For the text-containing cell, return its midpoint in [x, y] coordinate format. 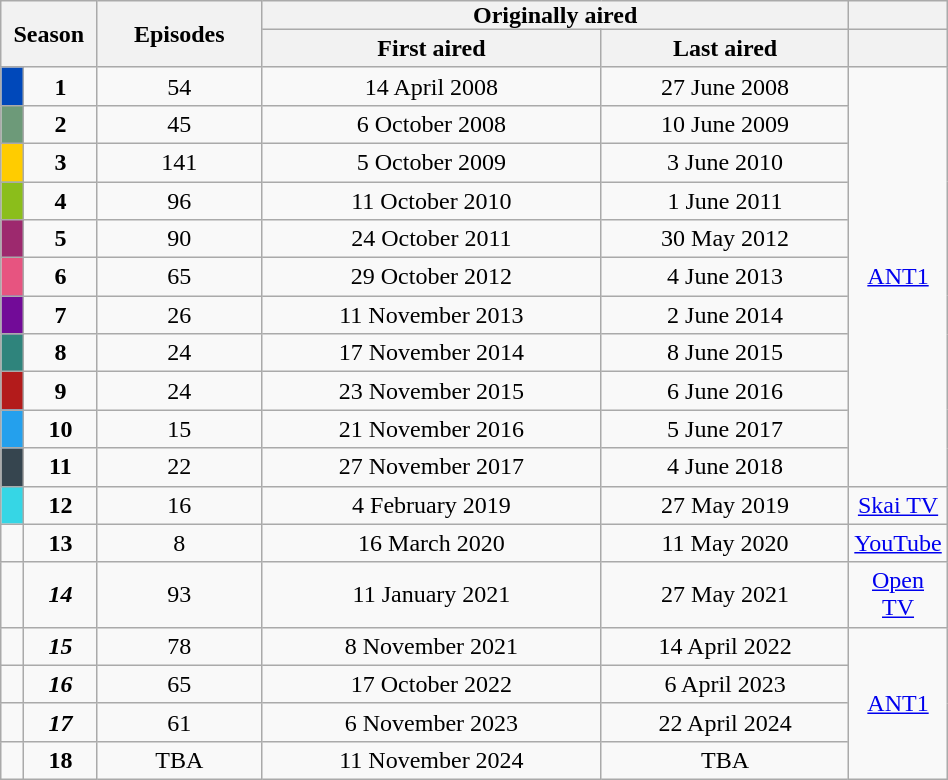
11 May 2020 [724, 543]
5 June 2017 [724, 429]
18 [60, 760]
27 November 2017 [432, 467]
45 [180, 124]
5 October 2009 [432, 162]
Open TV [898, 594]
27 May 2019 [724, 505]
First aired [432, 48]
11 November 2024 [432, 760]
7 [60, 315]
8 November 2021 [432, 646]
11 November 2013 [432, 315]
9 [60, 391]
Episodes [180, 34]
29 October 2012 [432, 277]
6 October 2008 [432, 124]
Season [49, 34]
4 June 2013 [724, 277]
2 [60, 124]
78 [180, 646]
12 [60, 505]
1 June 2011 [724, 201]
Last aired [724, 48]
14 April 2008 [432, 86]
13 [60, 543]
17 November 2014 [432, 353]
4 June 2018 [724, 467]
22 April 2024 [724, 722]
30 May 2012 [724, 239]
1 [60, 86]
5 [60, 239]
14 [60, 594]
Originally aired [556, 15]
11 [60, 467]
8 June 2015 [724, 353]
10 [60, 429]
17 [60, 722]
90 [180, 239]
24 October 2011 [432, 239]
6 [60, 277]
61 [180, 722]
27 May 2021 [724, 594]
16 March 2020 [432, 543]
6 April 2023 [724, 684]
3 [60, 162]
6 November 2023 [432, 722]
54 [180, 86]
2 June 2014 [724, 315]
YouTube [898, 543]
Skai TV [898, 505]
93 [180, 594]
27 June 2008 [724, 86]
17 October 2022 [432, 684]
96 [180, 201]
10 June 2009 [724, 124]
4 [60, 201]
11 January 2021 [432, 594]
141 [180, 162]
11 October 2010 [432, 201]
14 April 2022 [724, 646]
21 November 2016 [432, 429]
3 June 2010 [724, 162]
23 November 2015 [432, 391]
22 [180, 467]
4 February 2019 [432, 505]
6 June 2016 [724, 391]
26 [180, 315]
